From the cell containing the given text, extract its center point as (x, y) coordinate. 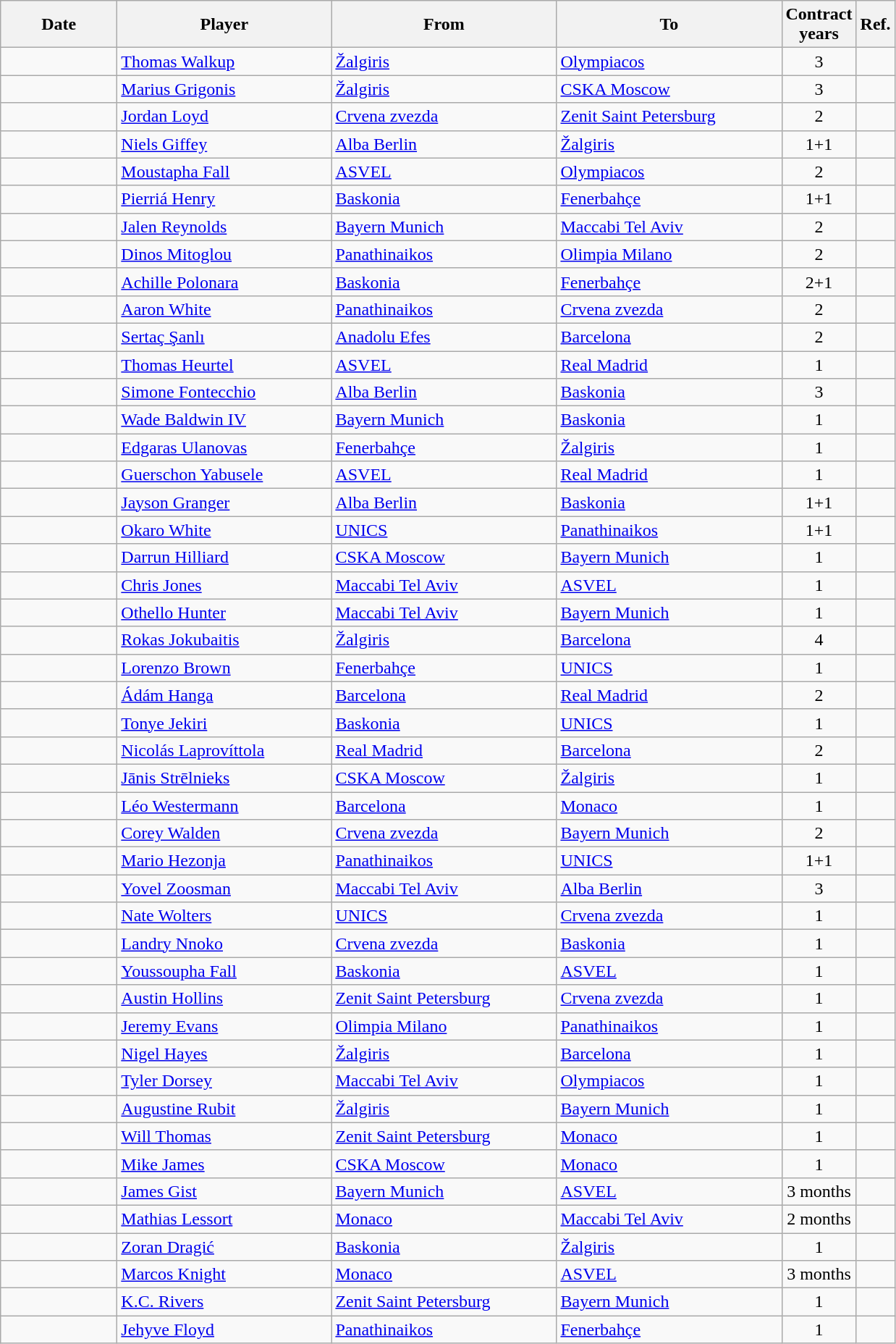
Zoran Dragić (224, 1246)
Achille Polonara (224, 282)
Youssoupha Fall (224, 971)
Will Thomas (224, 1136)
Othello Hunter (224, 613)
Yovel Zoosman (224, 889)
Corey Walden (224, 833)
Pierriá Henry (224, 199)
K.C. Rivers (224, 1302)
From (444, 25)
Jordan Loyd (224, 117)
Tyler Dorsey (224, 1081)
Nate Wolters (224, 916)
Jeremy Evans (224, 1026)
Landry Nnoko (224, 944)
Moustapha Fall (224, 172)
Niels Giffey (224, 144)
Okaro White (224, 530)
Darrun Hilliard (224, 558)
2+1 (819, 282)
Aaron White (224, 309)
Date (59, 25)
Nigel Hayes (224, 1054)
Simone Fontecchio (224, 392)
2 months (819, 1219)
Thomas Walkup (224, 62)
Chris Jones (224, 585)
4 (819, 640)
Guerschon Yabusele (224, 475)
Jayson Granger (224, 503)
Sertaç Şanlı (224, 337)
Wade Baldwin IV (224, 420)
Ref. (876, 25)
Edgaras Ulanovas (224, 448)
Mathias Lessort (224, 1219)
Lorenzo Brown (224, 668)
Augustine Rubit (224, 1109)
Player (224, 25)
To (669, 25)
Contractyears (819, 25)
Jehyve Floyd (224, 1330)
James Gist (224, 1191)
Léo Westermann (224, 806)
Ádám Hanga (224, 695)
Marius Grigonis (224, 89)
Tonye Jekiri (224, 723)
Marcos Knight (224, 1274)
Austin Hollins (224, 999)
Jalen Reynolds (224, 227)
Dinos Mitoglou (224, 254)
Mario Hezonja (224, 861)
Rokas Jokubaitis (224, 640)
Anadolu Efes (444, 337)
Mike James (224, 1164)
Thomas Heurtel (224, 364)
Jānis Strēlnieks (224, 778)
Nicolás Laprovíttola (224, 750)
